Detect which cell encompasses the target text, then output its [x, y] center coordinate. 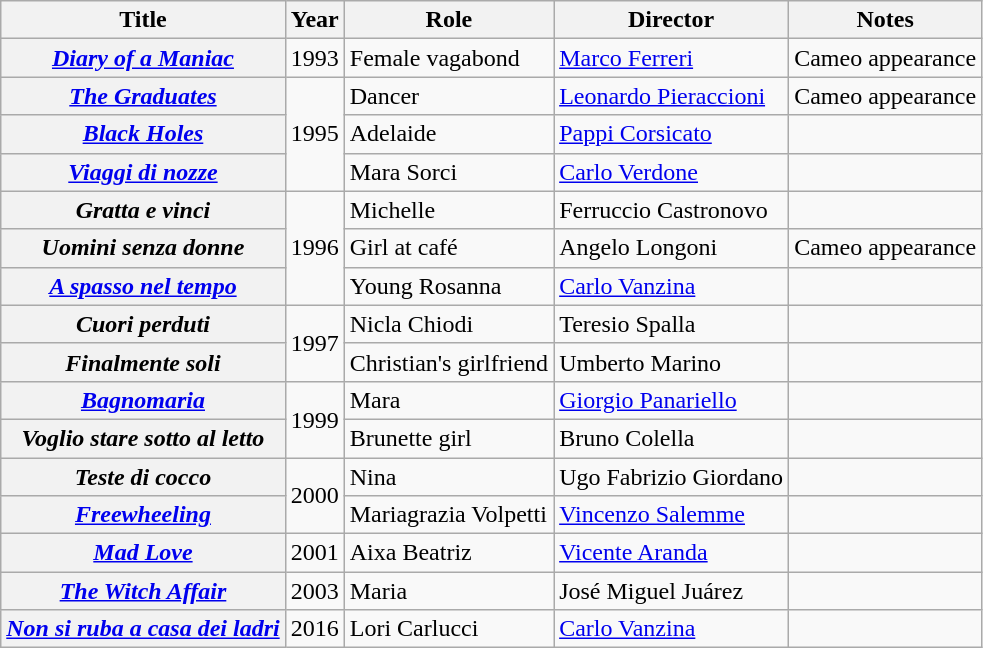
Ugo Fabrizio Giordano [672, 477]
Vicente Aranda [672, 553]
2000 [314, 496]
Nina [448, 477]
Mad Love [143, 553]
Christian's girlfriend [448, 362]
Gratta e vinci [143, 210]
Angelo Longoni [672, 248]
Year [314, 20]
Ferruccio Castronovo [672, 210]
Aixa Beatriz [448, 553]
Bruno Colella [672, 438]
Voglio stare sotto al letto [143, 438]
Black Holes [143, 134]
The Graduates [143, 96]
Mara [448, 400]
Maria [448, 591]
Brunette girl [448, 438]
Nicla Chiodi [448, 324]
1996 [314, 248]
Vincenzo Salemme [672, 515]
Dancer [448, 96]
1993 [314, 58]
Title [143, 20]
Bagnomaria [143, 400]
A spasso nel tempo [143, 286]
Viaggi di nozze [143, 172]
Teste di cocco [143, 477]
Cuori perduti [143, 324]
2016 [314, 629]
Mariagrazia Volpetti [448, 515]
1997 [314, 343]
Umberto Marino [672, 362]
Carlo Verdone [672, 172]
Diary of a Maniac [143, 58]
Director [672, 20]
Teresio Spalla [672, 324]
Young Rosanna [448, 286]
Notes [886, 20]
Role [448, 20]
Female vagabond [448, 58]
Adelaide [448, 134]
Marco Ferreri [672, 58]
The Witch Affair [143, 591]
Lori Carlucci [448, 629]
Leonardo Pieraccioni [672, 96]
Finalmente soli [143, 362]
Girl at café [448, 248]
Pappi Corsicato [672, 134]
2003 [314, 591]
Uomini senza donne [143, 248]
Freewheeling [143, 515]
Mara Sorci [448, 172]
2001 [314, 553]
Non si ruba a casa dei ladri [143, 629]
Giorgio Panariello [672, 400]
1995 [314, 134]
Michelle [448, 210]
José Miguel Juárez [672, 591]
1999 [314, 419]
